Scan for the cell matching the given text and deliver its [X, Y] coordinate at center. 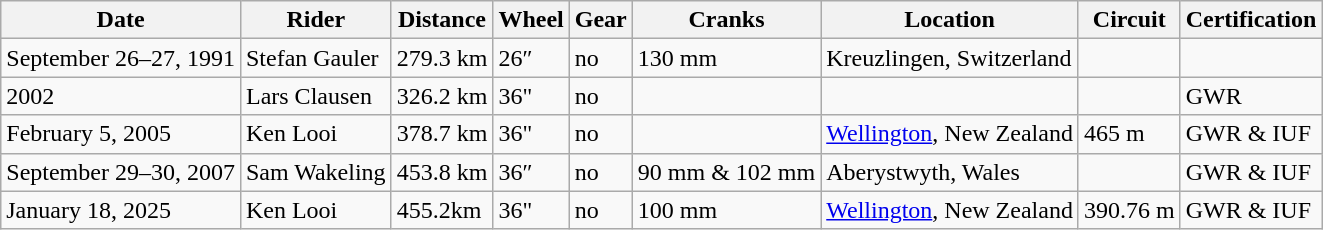
Cranks [726, 20]
February 5, 2005 [121, 134]
Distance [442, 20]
130 mm [726, 58]
36″ [531, 172]
Wheel [531, 20]
Certification [1251, 20]
455.2km [442, 210]
Circuit [1129, 20]
Date [121, 20]
90 mm & 102 mm [726, 172]
Location [950, 20]
Gear [600, 20]
Lars Clausen [316, 96]
Stefan Gauler [316, 58]
279.3 km [442, 58]
GWR [1251, 96]
September 29–30, 2007 [121, 172]
378.7 km [442, 134]
26″ [531, 58]
453.8 km [442, 172]
January 18, 2025 [121, 210]
September 26–27, 1991 [121, 58]
Kreuzlingen, Switzerland [950, 58]
Aberystwyth, Wales [950, 172]
100 mm [726, 210]
2002 [121, 96]
390.76 m [1129, 210]
465 m [1129, 134]
326.2 km [442, 96]
Rider [316, 20]
Sam Wakeling [316, 172]
